Output the [X, Y] coordinate of the center of the cell containing the given text.  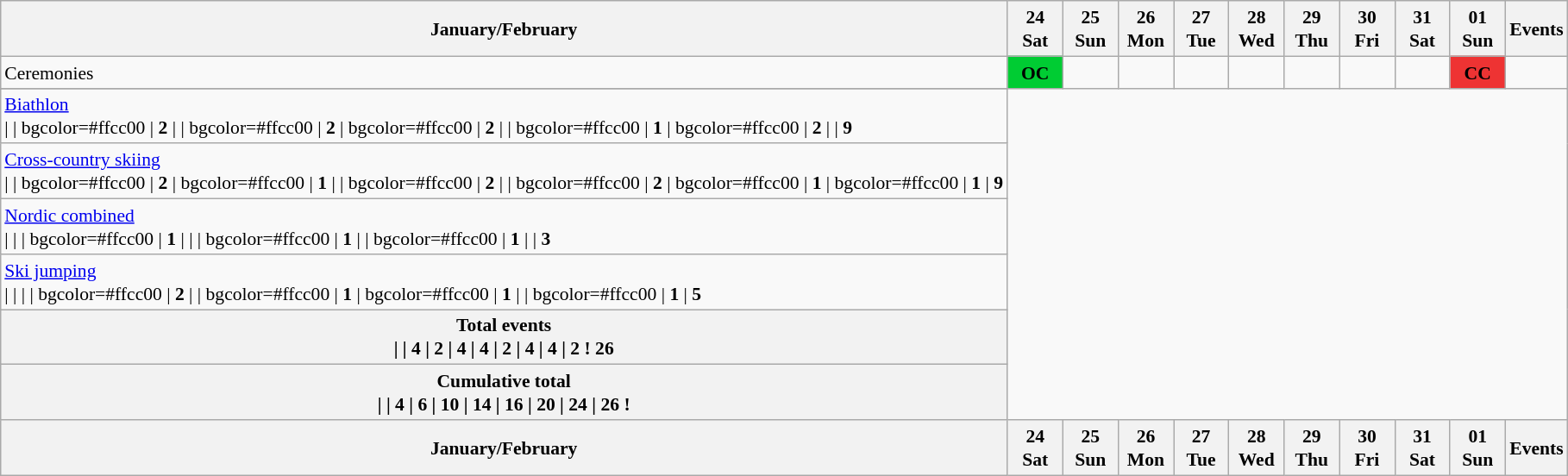
Cumulative total | | 4 | 6 | 10 | 14 | 16 | 20 | 24 | 26 ! [504, 392]
Total events | | 4 | 2 | 4 | 4 | 2 | 4 | 4 | 2 ! 26 [504, 336]
Biathlon | | bgcolor=#ffcc00 | 2 | | bgcolor=#ffcc00 | 2 | bgcolor=#ffcc00 | 2 | | bgcolor=#ffcc00 | 1 | bgcolor=#ffcc00 | 2 | | 9 [504, 116]
Ceremonies [504, 72]
CC [1477, 72]
OC [1035, 72]
Nordic combined | | | bgcolor=#ffcc00 | 1 | | | bgcolor=#ffcc00 | 1 | | bgcolor=#ffcc00 | 1 | | 3 [504, 226]
Ski jumping | | | | bgcolor=#ffcc00 | 2 | | bgcolor=#ffcc00 | 1 | bgcolor=#ffcc00 | 1 | | bgcolor=#ffcc00 | 1 | 5 [504, 281]
